Detect which cell encompasses the target text, then output its [x, y] center coordinate. 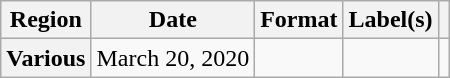
Format [299, 20]
Date [173, 20]
March 20, 2020 [173, 58]
Label(s) [390, 20]
Region [46, 20]
Various [46, 58]
